Pinpoint the cell where the given text exists, returning its (X, Y) midpoint coordinate. 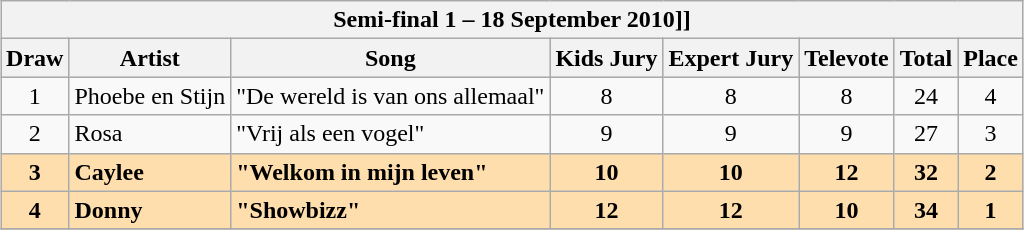
Total (926, 58)
"Showbizz" (390, 210)
"De wereld is van ons allemaal" (390, 96)
34 (926, 210)
"Vrij als een vogel" (390, 134)
24 (926, 96)
Place (991, 58)
Expert Jury (731, 58)
Rosa (150, 134)
27 (926, 134)
Caylee (150, 172)
32 (926, 172)
Donny (150, 210)
Phoebe en Stijn (150, 96)
Semi-final 1 – 18 September 2010]] (512, 20)
Artist (150, 58)
"Welkom in mijn leven" (390, 172)
Televote (846, 58)
Kids Jury (606, 58)
Song (390, 58)
Draw (35, 58)
